Output the (x, y) coordinate of the center of the cell containing the given text.  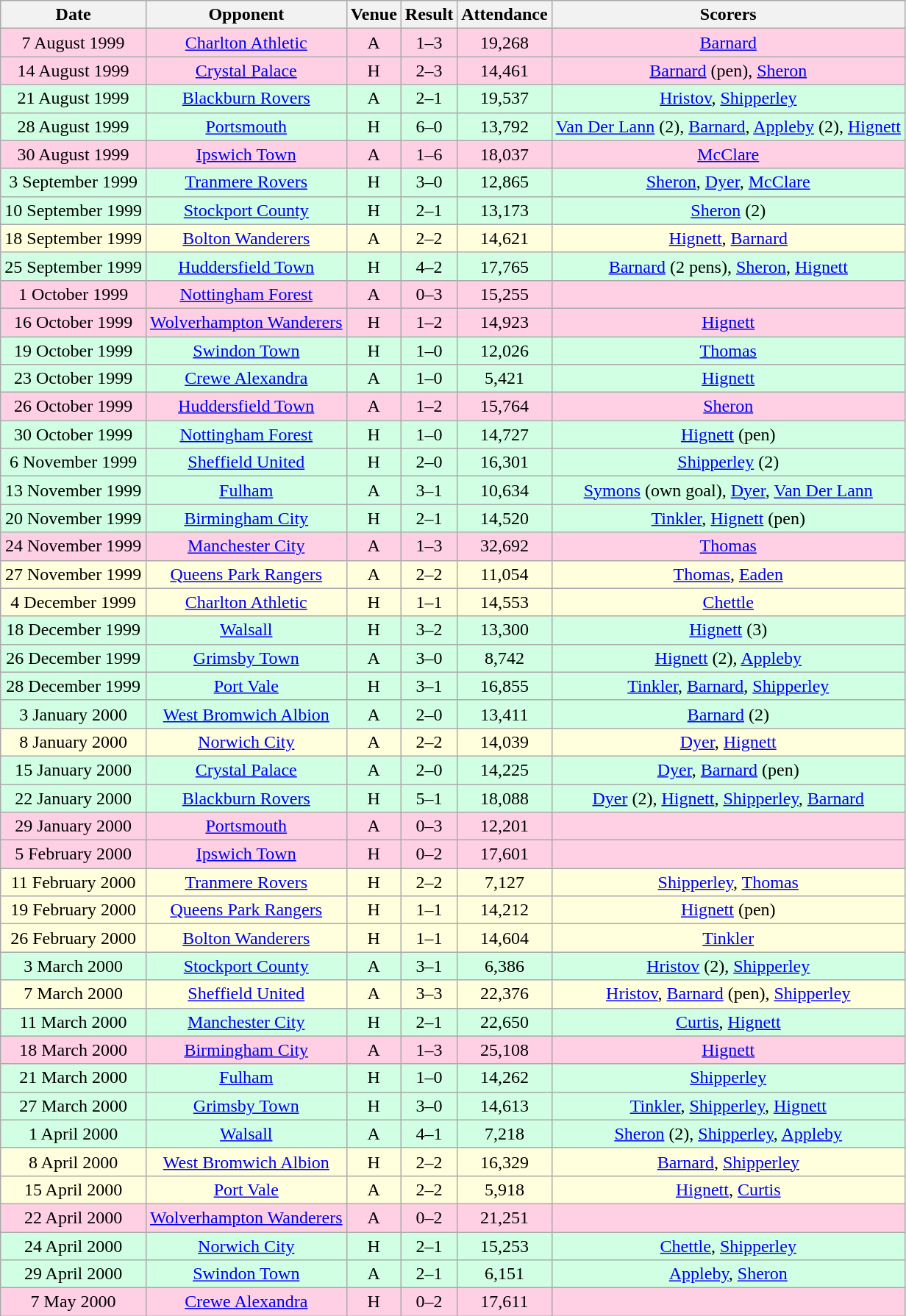
15,255 (504, 294)
Van Der Lann (2), Barnard, Appleby (2), Hignett (728, 126)
30 October 1999 (74, 435)
3 January 2000 (74, 714)
16,301 (504, 462)
Sheron, Dyer, McClare (728, 182)
14,727 (504, 435)
19,268 (504, 43)
Curtis, Hignett (728, 1022)
27 November 1999 (74, 574)
16 October 1999 (74, 322)
8,742 (504, 658)
11,054 (504, 574)
8 January 2000 (74, 742)
13,792 (504, 126)
Hignett, Curtis (728, 1190)
15,253 (504, 1246)
Attendance (504, 15)
Hristov (2), Shipperley (728, 966)
29 January 2000 (74, 826)
Dyer, Barnard (pen) (728, 770)
Chettle (728, 602)
Appleby, Sheron (728, 1274)
16,329 (504, 1162)
22,376 (504, 994)
6,386 (504, 966)
3 September 1999 (74, 182)
12,201 (504, 826)
32,692 (504, 546)
21 August 1999 (74, 99)
Sheron (2), Shipperley, Appleby (728, 1134)
27 March 2000 (74, 1106)
18 December 1999 (74, 630)
Shipperley, Thomas (728, 882)
Shipperley (2) (728, 462)
7 May 2000 (74, 1302)
11 February 2000 (74, 882)
24 April 2000 (74, 1246)
13,173 (504, 210)
10 September 1999 (74, 210)
26 February 2000 (74, 938)
Hignett (3) (728, 630)
Hignett (2), Appleby (728, 658)
17,611 (504, 1302)
11 March 2000 (74, 1022)
15,764 (504, 407)
24 November 1999 (74, 546)
15 April 2000 (74, 1190)
Tinkler, Barnard, Shipperley (728, 686)
18,088 (504, 798)
12,026 (504, 351)
5–1 (429, 798)
14,520 (504, 518)
19,537 (504, 99)
14,553 (504, 602)
18 March 2000 (74, 1050)
5 February 2000 (74, 854)
14,461 (504, 71)
26 October 1999 (74, 407)
14,923 (504, 322)
21 March 2000 (74, 1078)
Hristov, Shipperley (728, 99)
McClare (728, 154)
26 December 1999 (74, 658)
25,108 (504, 1050)
2–3 (429, 71)
Tinkler, Shipperley, Hignett (728, 1106)
5,421 (504, 379)
3–3 (429, 994)
22,650 (504, 1022)
12,865 (504, 182)
Result (429, 15)
23 October 1999 (74, 379)
7,127 (504, 882)
18 September 1999 (74, 238)
Hignett, Barnard (728, 238)
Barnard, Shipperley (728, 1162)
Date (74, 15)
6,151 (504, 1274)
28 August 1999 (74, 126)
19 October 1999 (74, 351)
17,601 (504, 854)
4–2 (429, 266)
1 April 2000 (74, 1134)
Dyer, Hignett (728, 742)
5,918 (504, 1190)
Dyer (2), Hignett, Shipperley, Barnard (728, 798)
14 August 1999 (74, 71)
3 March 2000 (74, 966)
4 December 1999 (74, 602)
Opponent (246, 15)
Barnard (2) (728, 714)
20 November 1999 (74, 518)
16,855 (504, 686)
7 March 2000 (74, 994)
Tinkler, Hignett (pen) (728, 518)
14,039 (504, 742)
6 November 1999 (74, 462)
Scorers (728, 15)
Sheron (728, 407)
22 January 2000 (74, 798)
Venue (374, 15)
15 January 2000 (74, 770)
Chettle, Shipperley (728, 1246)
28 December 1999 (74, 686)
3–2 (429, 630)
Barnard (728, 43)
21,251 (504, 1217)
14,613 (504, 1106)
Thomas, Eaden (728, 574)
8 April 2000 (74, 1162)
14,225 (504, 770)
10,634 (504, 490)
6–0 (429, 126)
29 April 2000 (74, 1274)
Sheron (2) (728, 210)
19 February 2000 (74, 910)
18,037 (504, 154)
14,262 (504, 1078)
17,765 (504, 266)
Barnard (pen), Sheron (728, 71)
1–6 (429, 154)
13 November 1999 (74, 490)
30 August 1999 (74, 154)
Symons (own goal), Dyer, Van Der Lann (728, 490)
13,411 (504, 714)
14,212 (504, 910)
7 August 1999 (74, 43)
22 April 2000 (74, 1217)
Hristov, Barnard (pen), Shipperley (728, 994)
14,604 (504, 938)
Tinkler (728, 938)
14,621 (504, 238)
25 September 1999 (74, 266)
1 October 1999 (74, 294)
Barnard (2 pens), Sheron, Hignett (728, 266)
4–1 (429, 1134)
13,300 (504, 630)
Shipperley (728, 1078)
7,218 (504, 1134)
